Capture the cell that displays the provided text and extract its (X, Y) central coordinate. 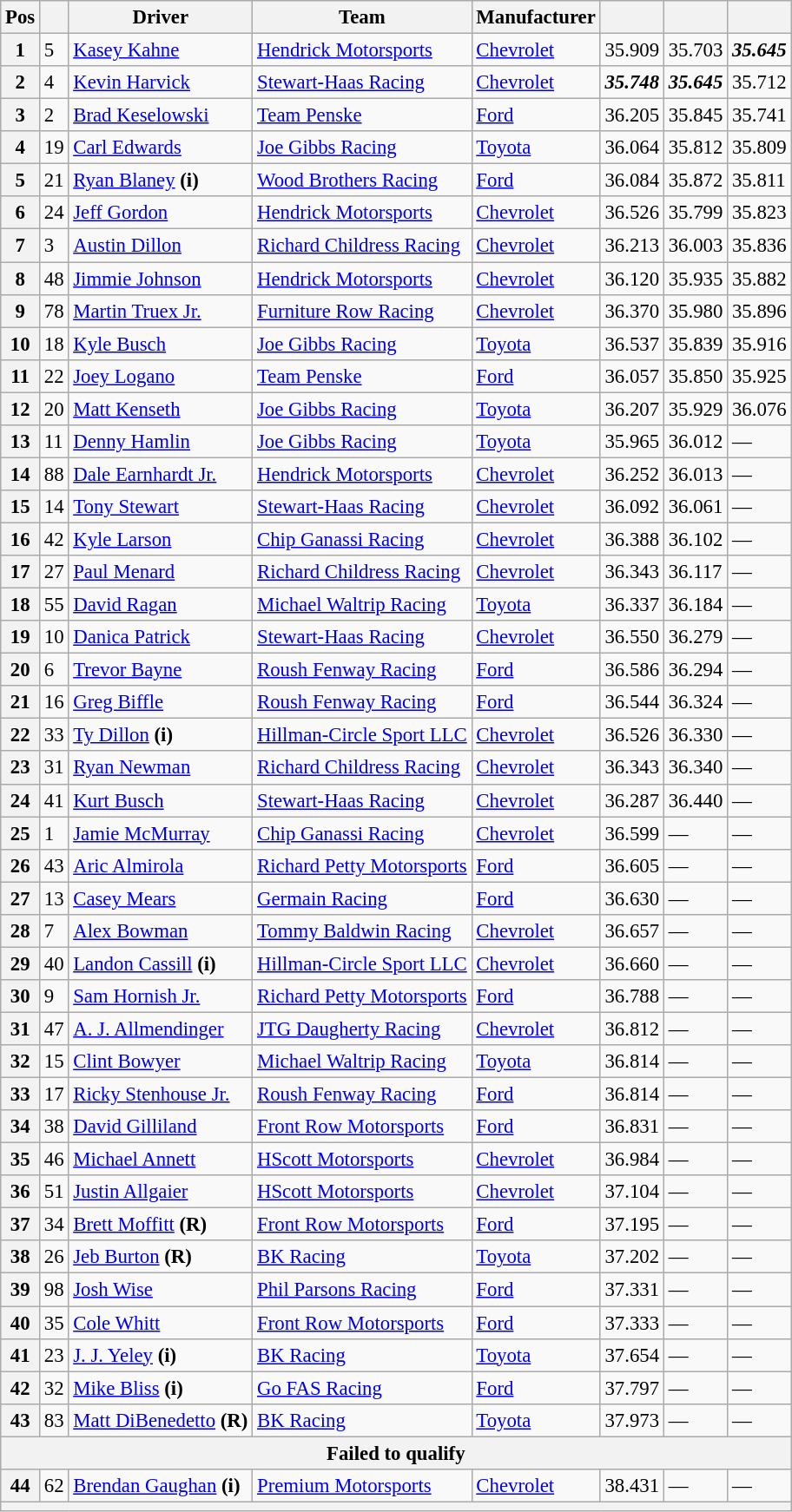
Pos (21, 17)
36.550 (632, 637)
Denny Hamlin (161, 442)
Manufacturer (536, 17)
37.331 (632, 1290)
36.003 (695, 246)
37.797 (632, 1388)
36.213 (632, 246)
35.712 (759, 82)
35.799 (695, 213)
Jamie McMurray (161, 833)
35.980 (695, 311)
Aric Almirola (161, 865)
36.061 (695, 507)
78 (54, 311)
36.337 (632, 605)
Kyle Larson (161, 539)
35.839 (695, 344)
35.823 (759, 213)
35.812 (695, 148)
36.205 (632, 115)
Brendan Gaughan (i) (161, 1486)
Team (362, 17)
Furniture Row Racing (362, 311)
36.388 (632, 539)
36.012 (695, 442)
36.630 (632, 898)
Ryan Newman (161, 768)
36.279 (695, 637)
Tony Stewart (161, 507)
Jeb Burton (R) (161, 1258)
48 (54, 279)
36.370 (632, 311)
8 (21, 279)
Driver (161, 17)
Tommy Baldwin Racing (362, 931)
37.202 (632, 1258)
46 (54, 1160)
JTG Daugherty Racing (362, 1029)
36.102 (695, 539)
36.657 (632, 931)
39 (21, 1290)
36.440 (695, 800)
36.117 (695, 572)
Jeff Gordon (161, 213)
Matt DiBenedetto (R) (161, 1420)
Cole Whitt (161, 1323)
Matt Kenseth (161, 409)
35.965 (632, 442)
37.104 (632, 1192)
Justin Allgaier (161, 1192)
35.896 (759, 311)
Ryan Blaney (i) (161, 181)
David Ragan (161, 605)
Go FAS Racing (362, 1388)
44 (21, 1486)
36.537 (632, 344)
36.076 (759, 409)
Brett Moffitt (R) (161, 1225)
Landon Cassill (i) (161, 963)
35.882 (759, 279)
36.287 (632, 800)
35.811 (759, 181)
36.184 (695, 605)
Kurt Busch (161, 800)
36.984 (632, 1160)
36.605 (632, 865)
Ty Dillon (i) (161, 735)
35.909 (632, 50)
36.831 (632, 1127)
Failed to qualify (396, 1453)
37.973 (632, 1420)
Clint Bowyer (161, 1062)
30 (21, 996)
36.324 (695, 702)
25 (21, 833)
36.294 (695, 670)
36.013 (695, 474)
35.703 (695, 50)
Michael Annett (161, 1160)
36.788 (632, 996)
Greg Biffle (161, 702)
35.925 (759, 376)
29 (21, 963)
37.654 (632, 1355)
Kasey Kahne (161, 50)
98 (54, 1290)
Danica Patrick (161, 637)
Wood Brothers Racing (362, 181)
36.207 (632, 409)
Paul Menard (161, 572)
Austin Dillon (161, 246)
35.872 (695, 181)
Casey Mears (161, 898)
Carl Edwards (161, 148)
36.057 (632, 376)
Germain Racing (362, 898)
Mike Bliss (i) (161, 1388)
36.660 (632, 963)
Jimmie Johnson (161, 279)
35.916 (759, 344)
35.836 (759, 246)
55 (54, 605)
35.850 (695, 376)
A. J. Allmendinger (161, 1029)
36.120 (632, 279)
David Gilliland (161, 1127)
36.599 (632, 833)
Josh Wise (161, 1290)
36.330 (695, 735)
36.252 (632, 474)
62 (54, 1486)
35.935 (695, 279)
36.812 (632, 1029)
Dale Earnhardt Jr. (161, 474)
12 (21, 409)
Kevin Harvick (161, 82)
Phil Parsons Racing (362, 1290)
Martin Truex Jr. (161, 311)
36 (21, 1192)
38.431 (632, 1486)
35.748 (632, 82)
J. J. Yeley (i) (161, 1355)
Ricky Stenhouse Jr. (161, 1095)
Kyle Busch (161, 344)
36.340 (695, 768)
83 (54, 1420)
36.586 (632, 670)
37 (21, 1225)
51 (54, 1192)
37.195 (632, 1225)
35.845 (695, 115)
35.809 (759, 148)
Joey Logano (161, 376)
36.084 (632, 181)
36.092 (632, 507)
Sam Hornish Jr. (161, 996)
Premium Motorsports (362, 1486)
37.333 (632, 1323)
Brad Keselowski (161, 115)
88 (54, 474)
Alex Bowman (161, 931)
36.064 (632, 148)
35.741 (759, 115)
36.544 (632, 702)
47 (54, 1029)
28 (21, 931)
Trevor Bayne (161, 670)
35.929 (695, 409)
